Search for the cell housing the specified text and yield its (X, Y) center coordinate. 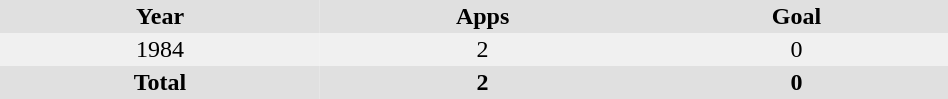
Apps (482, 16)
Goal (796, 16)
1984 (160, 50)
Total (160, 82)
Year (160, 16)
